Determine the [x, y] coordinate at the center of the cell enclosing the given text.  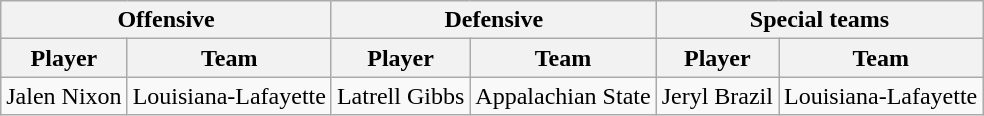
Special teams [820, 20]
Defensive [494, 20]
Latrell Gibbs [400, 96]
Jalen Nixon [64, 96]
Jeryl Brazil [717, 96]
Offensive [166, 20]
Appalachian State [563, 96]
